For the text-containing cell, return its midpoint in (X, Y) coordinate format. 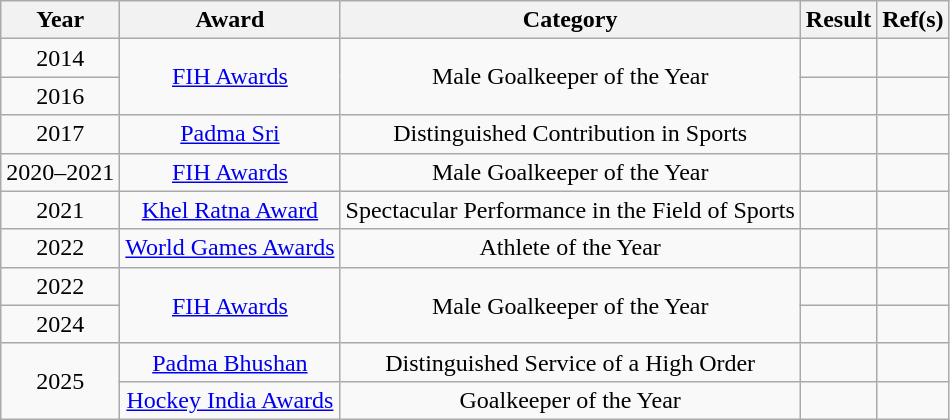
Distinguished Service of a High Order (570, 362)
Padma Bhushan (230, 362)
2017 (60, 134)
2020–2021 (60, 172)
2014 (60, 58)
Category (570, 20)
2025 (60, 381)
Khel Ratna Award (230, 210)
Spectacular Performance in the Field of Sports (570, 210)
Athlete of the Year (570, 248)
Result (838, 20)
Goalkeeper of the Year (570, 400)
Padma Sri (230, 134)
2021 (60, 210)
Distinguished Contribution in Sports (570, 134)
2016 (60, 96)
Award (230, 20)
Hockey India Awards (230, 400)
2024 (60, 324)
Ref(s) (913, 20)
Year (60, 20)
World Games Awards (230, 248)
